Detect which cell encompasses the target text, then output its [x, y] center coordinate. 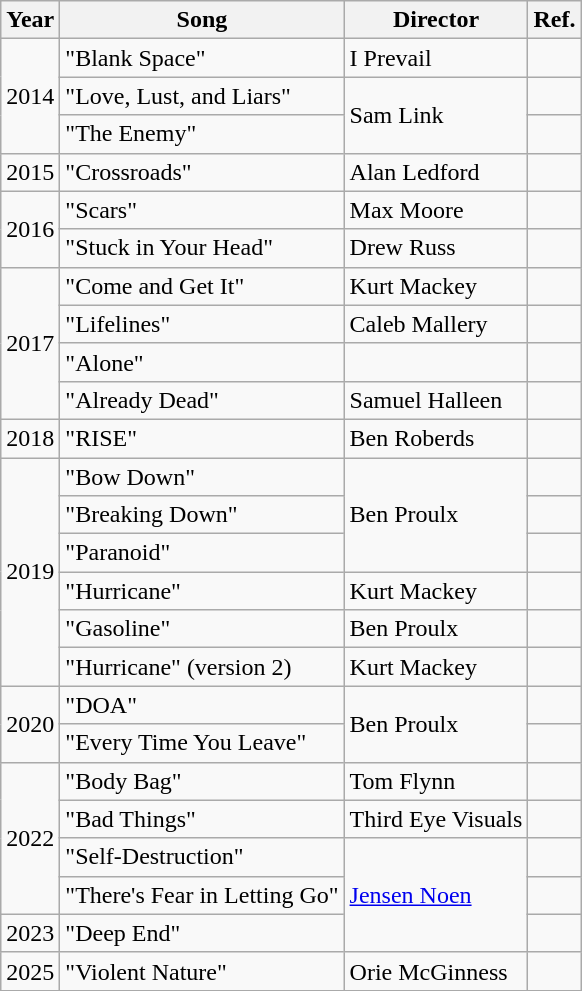
2022 [30, 838]
Drew Russ [436, 248]
Director [436, 20]
I Prevail [436, 58]
2015 [30, 172]
Sam Link [436, 115]
"Every Time You Leave" [202, 743]
2019 [30, 572]
Orie McGinness [436, 971]
"Hurricane" (version 2) [202, 667]
"Bad Things" [202, 819]
"Come and Get It" [202, 286]
"Violent Nature" [202, 971]
Ref. [554, 20]
"Scars" [202, 210]
2020 [30, 724]
Alan Ledford [436, 172]
"Body Bag" [202, 781]
2023 [30, 933]
"Lifelines" [202, 324]
Third Eye Visuals [436, 819]
"Love, Lust, and Liars" [202, 96]
2014 [30, 96]
2016 [30, 229]
"The Enemy" [202, 134]
"Breaking Down" [202, 515]
"RISE" [202, 438]
"Blank Space" [202, 58]
Song [202, 20]
Max Moore [436, 210]
"DOA" [202, 705]
2025 [30, 971]
2017 [30, 343]
"Alone" [202, 362]
2018 [30, 438]
"Crossroads" [202, 172]
"Stuck in Your Head" [202, 248]
"There's Fear in Letting Go" [202, 895]
"Already Dead" [202, 400]
"Hurricane" [202, 591]
"Deep End" [202, 933]
"Self-Destruction" [202, 857]
Samuel Halleen [436, 400]
Jensen Noen [436, 895]
Ben Roberds [436, 438]
"Gasoline" [202, 629]
Tom Flynn [436, 781]
Year [30, 20]
Caleb Mallery [436, 324]
"Paranoid" [202, 553]
"Bow Down" [202, 477]
